Scan for the cell matching the given text and deliver its (X, Y) coordinate at center. 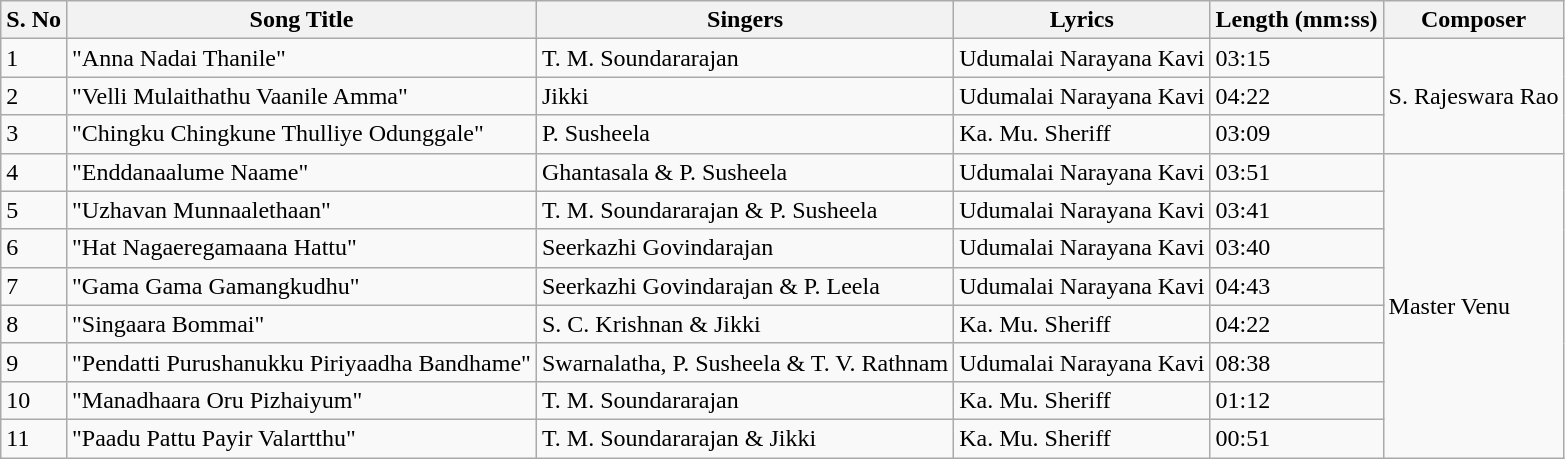
7 (34, 286)
04:43 (1296, 286)
Seerkazhi Govindarajan (744, 248)
03:41 (1296, 210)
03:40 (1296, 248)
Composer (1474, 20)
9 (34, 362)
03:51 (1296, 172)
11 (34, 438)
03:15 (1296, 58)
S. Rajeswara Rao (1474, 96)
"Manadhaara Oru Pizhaiyum" (301, 400)
8 (34, 324)
2 (34, 96)
10 (34, 400)
Master Venu (1474, 305)
"Gama Gama Gamangkudhu" (301, 286)
"Singaara Bommai" (301, 324)
T. M. Soundararajan & Jikki (744, 438)
03:09 (1296, 134)
5 (34, 210)
Length (mm:ss) (1296, 20)
"Enddanaalume Naame" (301, 172)
Ghantasala & P. Susheela (744, 172)
T. M. Soundararajan & P. Susheela (744, 210)
01:12 (1296, 400)
Lyrics (1082, 20)
4 (34, 172)
1 (34, 58)
"Hat Nagaeregamaana Hattu" (301, 248)
"Paadu Pattu Payir Valartthu" (301, 438)
"Anna Nadai Thanile" (301, 58)
00:51 (1296, 438)
S. C. Krishnan & Jikki (744, 324)
08:38 (1296, 362)
6 (34, 248)
3 (34, 134)
"Chingku Chingkune Thulliye Odunggale" (301, 134)
Jikki (744, 96)
P. Susheela (744, 134)
S. No (34, 20)
Swarnalatha, P. Susheela & T. V. Rathnam (744, 362)
Seerkazhi Govindarajan & P. Leela (744, 286)
"Velli Mulaithathu Vaanile Amma" (301, 96)
Singers (744, 20)
Song Title (301, 20)
"Pendatti Purushanukku Piriyaadha Bandhame" (301, 362)
"Uzhavan Munnaalethaan" (301, 210)
